Identify which cell holds the provided text, then report its [x, y] central coordinate. 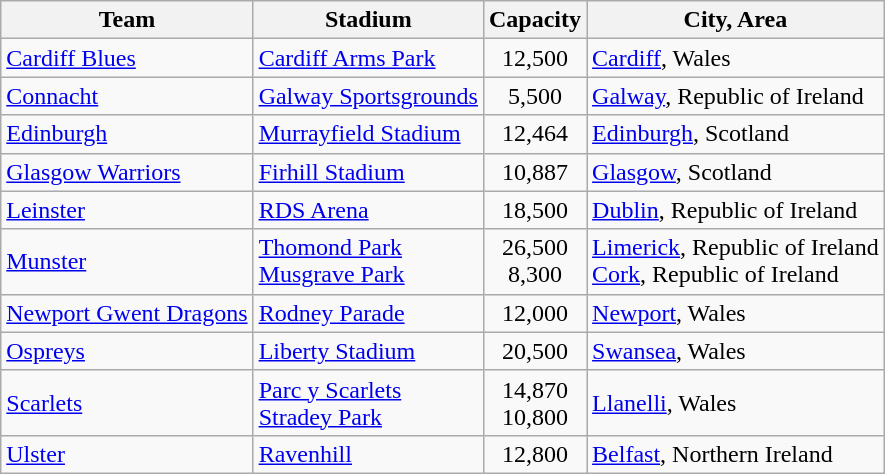
Capacity [534, 20]
Connacht [127, 96]
12,500 [534, 58]
Thomond ParkMusgrave Park [368, 262]
Leinster [127, 210]
Munster [127, 262]
Ulster [127, 454]
Belfast, Northern Ireland [736, 454]
Llanelli, Wales [736, 402]
Swansea, Wales [736, 351]
12,464 [534, 134]
Cardiff Arms Park [368, 58]
Ospreys [127, 351]
Galway Sportsgrounds [368, 96]
26,5008,300 [534, 262]
Liberty Stadium [368, 351]
12,000 [534, 313]
Parc y ScarletsStradey Park [368, 402]
Murrayfield Stadium [368, 134]
Cardiff, Wales [736, 58]
Rodney Parade [368, 313]
Limerick, Republic of IrelandCork, Republic of Ireland [736, 262]
Newport Gwent Dragons [127, 313]
Glasgow, Scotland [736, 172]
14,87010,800 [534, 402]
Galway, Republic of Ireland [736, 96]
Scarlets [127, 402]
Newport, Wales [736, 313]
Stadium [368, 20]
Firhill Stadium [368, 172]
Edinburgh, Scotland [736, 134]
Cardiff Blues [127, 58]
Edinburgh [127, 134]
5,500 [534, 96]
Glasgow Warriors [127, 172]
20,500 [534, 351]
City, Area [736, 20]
18,500 [534, 210]
12,800 [534, 454]
Team [127, 20]
RDS Arena [368, 210]
Ravenhill [368, 454]
Dublin, Republic of Ireland [736, 210]
10,887 [534, 172]
